Detect which cell encompasses the target text, then output its [x, y] center coordinate. 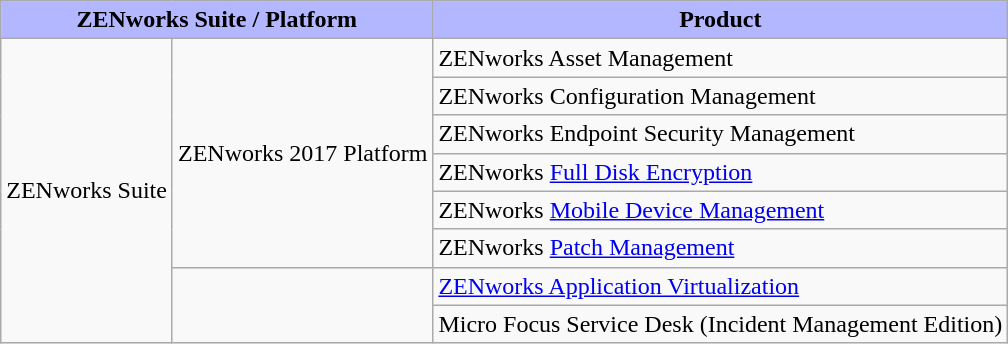
ZENworks Full Disk Encryption [720, 172]
ZENworks Patch Management [720, 248]
ZENworks Endpoint Security Management [720, 134]
ZENworks Mobile Device Management [720, 210]
ZENworks Suite / Platform [217, 20]
ZENworks 2017 Platform [302, 153]
Product [720, 20]
ZENworks Suite [87, 191]
ZENworks Application Virtualization [720, 286]
ZENworks Configuration Management [720, 96]
Micro Focus Service Desk (Incident Management Edition) [720, 324]
ZENworks Asset Management [720, 58]
